Pinpoint the cell where the given text exists, returning its (x, y) midpoint coordinate. 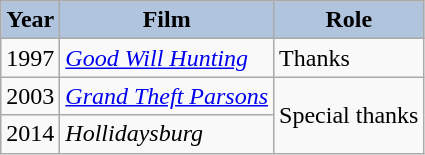
Film (167, 20)
2014 (30, 134)
Special thanks (349, 115)
Hollidaysburg (167, 134)
Role (349, 20)
2003 (30, 96)
Grand Theft Parsons (167, 96)
Year (30, 20)
Thanks (349, 58)
1997 (30, 58)
Good Will Hunting (167, 58)
